Extract the (x, y) coordinate from the center of the cell holding the provided text.  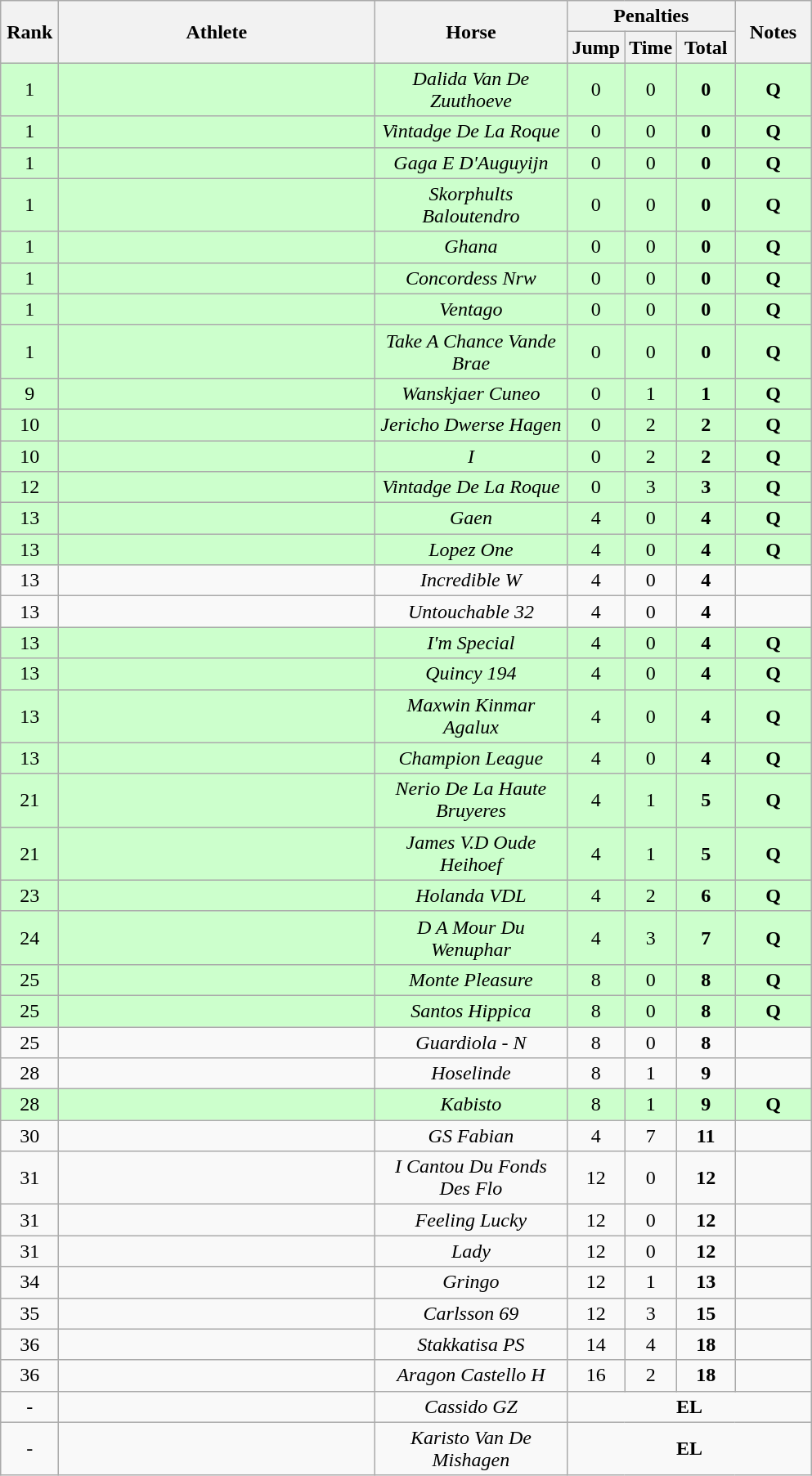
Notes (774, 32)
23 (29, 895)
Stakkatisa PS (471, 1344)
Penalties (651, 16)
D A Mour Du Wenuphar (471, 937)
Cassido GZ (471, 1406)
Jericho Dwerse Hagen (471, 424)
Wanskjaer Cuneo (471, 393)
Feeling Lucky (471, 1220)
Concordess Nrw (471, 278)
I Cantou Du Fonds Des Flo (471, 1178)
Nerio De La Haute Bruyeres (471, 800)
11 (707, 1136)
Ghana (471, 247)
Athlete (217, 32)
34 (29, 1282)
I'm Special (471, 643)
Gaen (471, 518)
Monte Pleasure (471, 980)
24 (29, 937)
Quincy 194 (471, 674)
Untouchable 32 (471, 612)
GS Fabian (471, 1136)
Guardiola - N (471, 1043)
Incredible W (471, 581)
Ventago (471, 309)
Jump (596, 47)
Horse (471, 32)
Karisto Van De Mishagen (471, 1449)
Gaga E D'Auguyijn (471, 163)
Lady (471, 1251)
Holanda VDL (471, 895)
Time (651, 47)
16 (596, 1375)
Rank (29, 32)
15 (707, 1313)
Maxwin Kinmar Agalux (471, 716)
Carlsson 69 (471, 1313)
Lopez One (471, 550)
Kabisto (471, 1105)
Champion League (471, 758)
35 (29, 1313)
Dalida Van De Zuuthoeve (471, 90)
30 (29, 1136)
Santos Hippica (471, 1011)
Hoselinde (471, 1074)
Total (707, 47)
6 (707, 895)
Aragon Castello H (471, 1375)
14 (596, 1344)
Gringo (471, 1282)
James V.D Oude Heihoef (471, 854)
Skorphults Baloutendro (471, 204)
Take A Chance Vande Brae (471, 352)
I (471, 455)
